Determine the (x, y) coordinate at the center of the cell enclosing the given text.  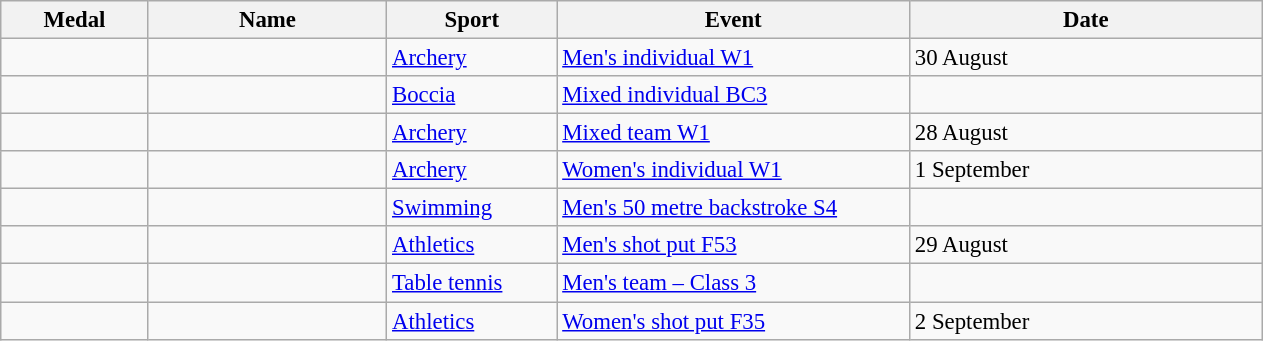
Women's individual W1 (734, 170)
Table tennis (472, 283)
Women's shot put F35 (734, 321)
30 August (1086, 58)
Men's 50 metre backstroke S4 (734, 208)
Sport (472, 20)
Name (268, 20)
Swimming (472, 208)
Boccia (472, 95)
28 August (1086, 133)
Medal (74, 20)
Mixed team W1 (734, 133)
Men's shot put F53 (734, 245)
Date (1086, 20)
29 August (1086, 245)
Mixed individual BC3 (734, 95)
Men's team – Class 3 (734, 283)
2 September (1086, 321)
1 September (1086, 170)
Event (734, 20)
Men's individual W1 (734, 58)
